From the cell containing the given text, extract its center point as (X, Y) coordinate. 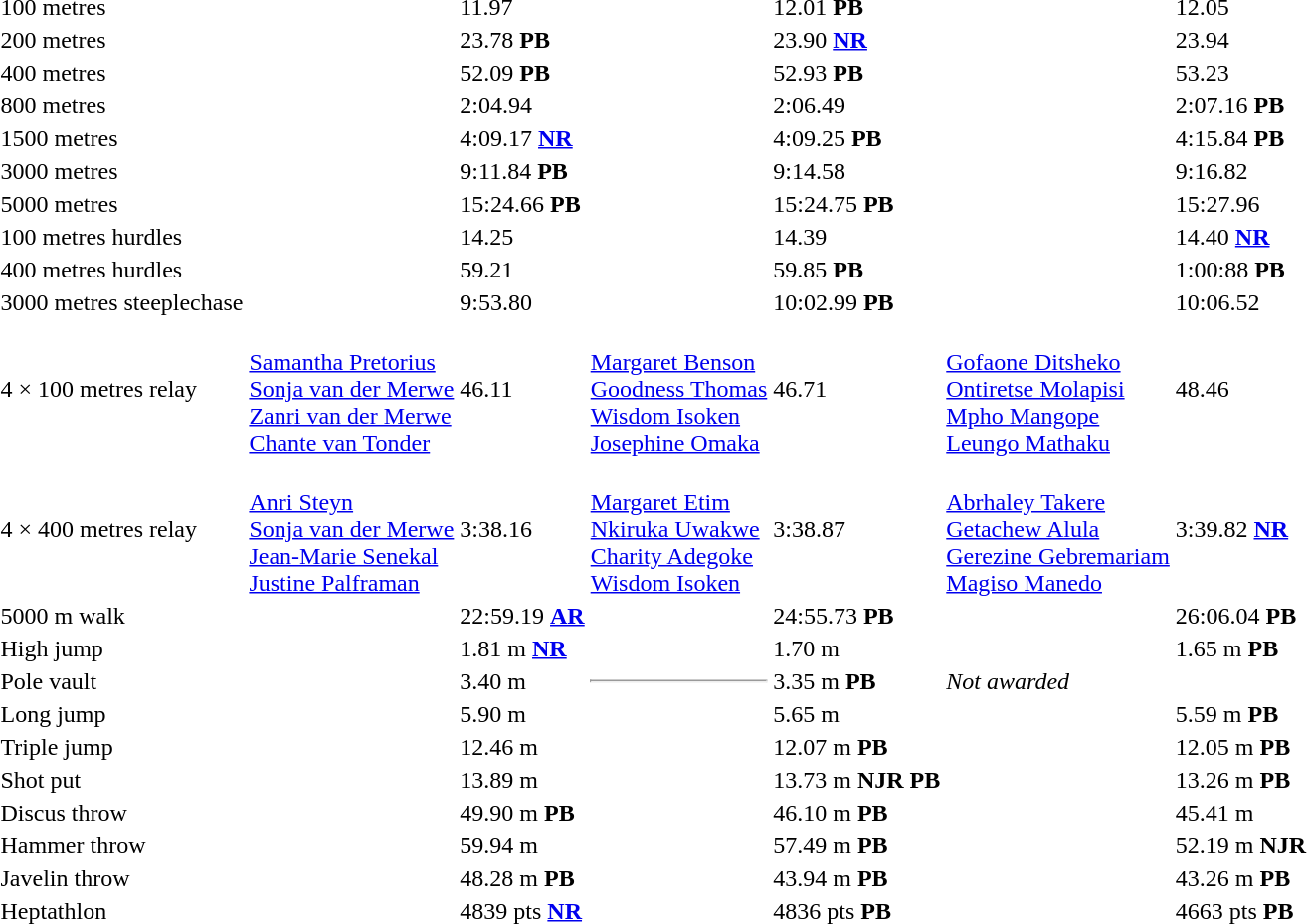
10:02.99 PB (857, 302)
24:55.73 PB (857, 616)
23.90 NR (857, 40)
13.73 m NJR PB (857, 780)
Margaret EtimNkiruka UwakweCharity AdegokeWisdom Isoken (678, 529)
13.26 m PB (1240, 780)
52.19 m NJR (1240, 845)
3.40 m (522, 681)
1.70 m (857, 648)
5.90 m (522, 714)
48.28 m PB (522, 878)
9:11.84 PB (522, 171)
15:27.96 (1240, 204)
43.94 m PB (857, 878)
1.81 m NR (522, 648)
9:53.80 (522, 302)
9:14.58 (857, 171)
59.21 (522, 270)
1:00:88 PB (1240, 270)
59.94 m (522, 845)
Abrhaley TakereGetachew AlulaGerezine GebremariamMagiso Manedo (1058, 529)
45.41 m (1240, 813)
14.39 (857, 237)
2:04.94 (522, 105)
12.46 m (522, 747)
23.78 PB (522, 40)
3:38.87 (857, 529)
2:06.49 (857, 105)
3:39.82 NR (1240, 529)
57.49 m PB (857, 845)
4:09.25 PB (857, 138)
46.71 (857, 389)
Anri SteynSonja van der MerweJean-Marie SenekalJustine Palframan (352, 529)
15:24.75 PB (857, 204)
53.23 (1240, 73)
9:16.82 (1240, 171)
13.89 m (522, 780)
48.46 (1240, 389)
46.10 m PB (857, 813)
10:06.52 (1240, 302)
23.94 (1240, 40)
43.26 m PB (1240, 878)
Gofaone DitshekoOntiretse MolapisiMpho MangopeLeungo Mathaku (1058, 389)
22:59.19 AR (522, 616)
15:24.66 PB (522, 204)
46.11 (522, 389)
2:07.16 PB (1240, 105)
52.93 PB (857, 73)
49.90 m PB (522, 813)
3.35 m PB (857, 681)
59.85 PB (857, 270)
14.40 NR (1240, 237)
3:38.16 (522, 529)
4:15.84 PB (1240, 138)
1.65 m PB (1240, 648)
52.09 PB (522, 73)
26:06.04 PB (1240, 616)
Samantha PretoriusSonja van der MerweZanri van der MerweChante van Tonder (352, 389)
12.05 m PB (1240, 747)
4:09.17 NR (522, 138)
5.59 m PB (1240, 714)
5.65 m (857, 714)
Margaret BensonGoodness ThomasWisdom IsokenJosephine Omaka (678, 389)
14.25 (522, 237)
12.07 m PB (857, 747)
